Extract the (X, Y) coordinate from the center of the cell holding the provided text.  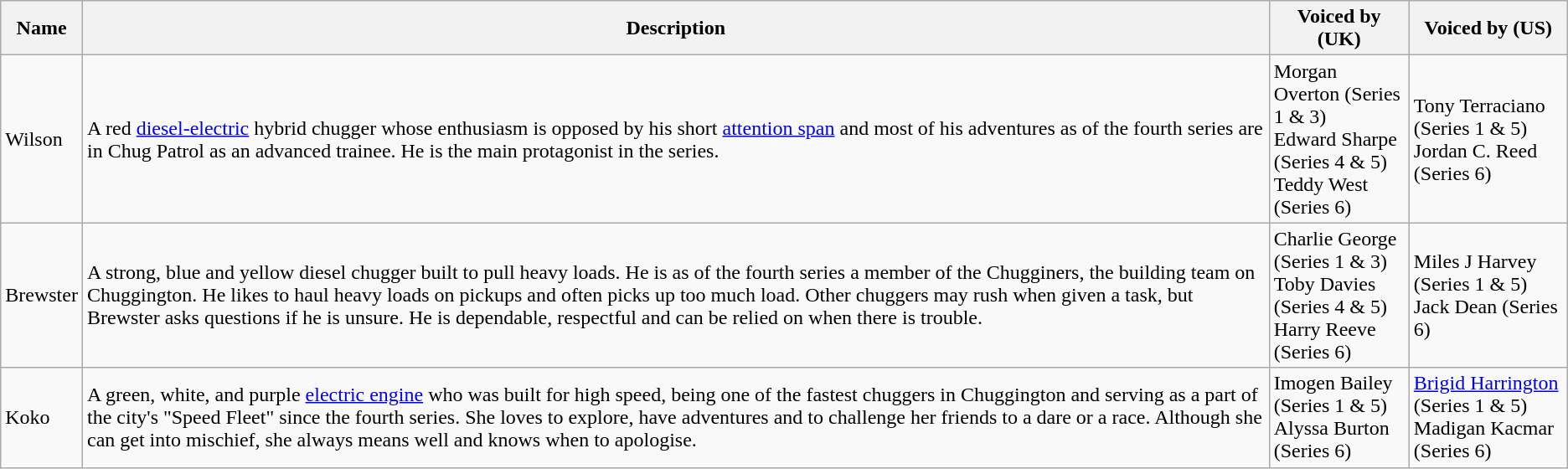
Wilson (42, 139)
Miles J Harvey (Series 1 & 5)Jack Dean (Series 6) (1488, 295)
Voiced by (US) (1488, 28)
Brewster (42, 295)
Description (675, 28)
Koko (42, 417)
Voiced by (UK) (1338, 28)
Brigid Harrington (Series 1 & 5)Madigan Kacmar (Series 6) (1488, 417)
Imogen Bailey (Series 1 & 5)Alyssa Burton (Series 6) (1338, 417)
Tony Terraciano (Series 1 & 5)Jordan C. Reed (Series 6) (1488, 139)
Charlie George (Series 1 & 3)Toby Davies (Series 4 & 5)Harry Reeve (Series 6) (1338, 295)
Morgan Overton (Series 1 & 3)Edward Sharpe (Series 4 & 5)Teddy West (Series 6) (1338, 139)
Name (42, 28)
